Locate the cell with the specified text and output its (x, y) center coordinate. 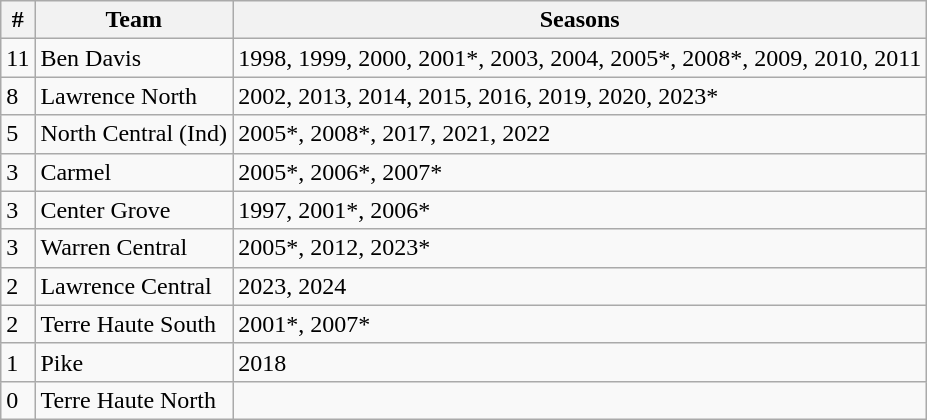
1 (18, 362)
8 (18, 96)
Lawrence North (134, 96)
Team (134, 20)
Lawrence Central (134, 286)
Center Grove (134, 210)
Terre Haute South (134, 324)
2018 (580, 362)
1997, 2001*, 2006* (580, 210)
Ben Davis (134, 58)
Pike (134, 362)
Carmel (134, 172)
# (18, 20)
2023, 2024 (580, 286)
2005*, 2012, 2023* (580, 248)
1998, 1999, 2000, 2001*, 2003, 2004, 2005*, 2008*, 2009, 2010, 2011 (580, 58)
2005*, 2008*, 2017, 2021, 2022 (580, 134)
2002, 2013, 2014, 2015, 2016, 2019, 2020, 2023* (580, 96)
5 (18, 134)
2005*, 2006*, 2007* (580, 172)
North Central (Ind) (134, 134)
11 (18, 58)
0 (18, 400)
Terre Haute North (134, 400)
Warren Central (134, 248)
2001*, 2007* (580, 324)
Seasons (580, 20)
